Return the [x, y] coordinate for the center point of the cell that contains the specified text.  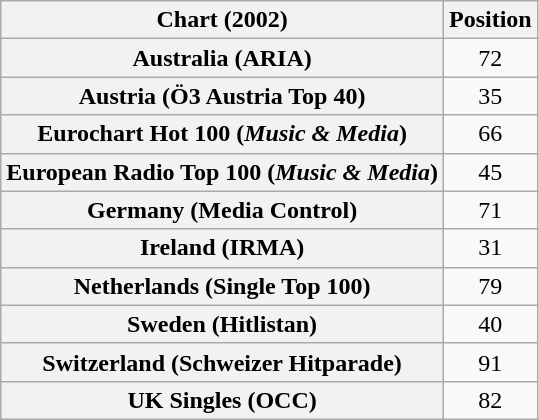
Netherlands (Single Top 100) [222, 286]
72 [490, 58]
66 [490, 134]
Germany (Media Control) [222, 210]
Sweden (Hitlistan) [222, 324]
Position [490, 20]
71 [490, 210]
31 [490, 248]
79 [490, 286]
45 [490, 172]
Ireland (IRMA) [222, 248]
European Radio Top 100 (Music & Media) [222, 172]
91 [490, 362]
35 [490, 96]
82 [490, 400]
Australia (ARIA) [222, 58]
40 [490, 324]
Eurochart Hot 100 (Music & Media) [222, 134]
Switzerland (Schweizer Hitparade) [222, 362]
UK Singles (OCC) [222, 400]
Austria (Ö3 Austria Top 40) [222, 96]
Chart (2002) [222, 20]
